Determine the [X, Y] coordinate at the center of the cell enclosing the given text.  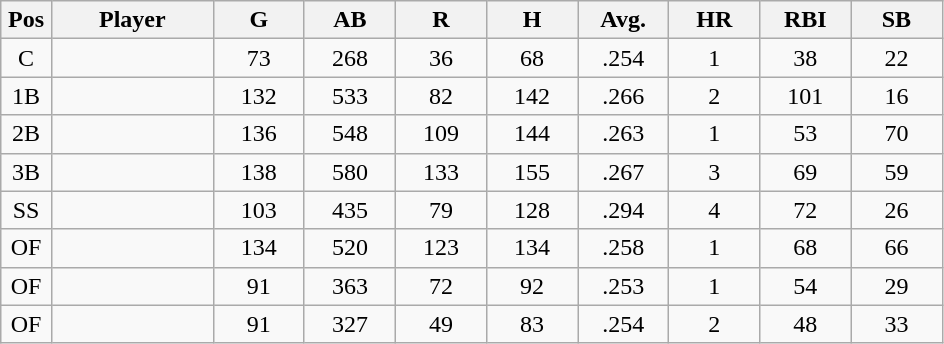
H [532, 20]
48 [806, 324]
Pos [26, 20]
.263 [624, 134]
54 [806, 286]
142 [532, 96]
59 [896, 172]
2B [26, 134]
AB [350, 20]
16 [896, 96]
HR [714, 20]
155 [532, 172]
3 [714, 172]
1B [26, 96]
RBI [806, 20]
69 [806, 172]
79 [440, 210]
144 [532, 134]
83 [532, 324]
38 [806, 58]
128 [532, 210]
.267 [624, 172]
.258 [624, 248]
3B [26, 172]
29 [896, 286]
53 [806, 134]
SB [896, 20]
268 [350, 58]
136 [258, 134]
.253 [624, 286]
103 [258, 210]
435 [350, 210]
363 [350, 286]
132 [258, 96]
G [258, 20]
73 [258, 58]
R [440, 20]
.294 [624, 210]
.266 [624, 96]
4 [714, 210]
22 [896, 58]
C [26, 58]
82 [440, 96]
SS [26, 210]
33 [896, 324]
327 [350, 324]
Player [132, 20]
123 [440, 248]
133 [440, 172]
138 [258, 172]
36 [440, 58]
49 [440, 324]
101 [806, 96]
533 [350, 96]
Avg. [624, 20]
548 [350, 134]
109 [440, 134]
70 [896, 134]
92 [532, 286]
520 [350, 248]
580 [350, 172]
26 [896, 210]
66 [896, 248]
